From the cell containing the given text, extract its center point as (x, y) coordinate. 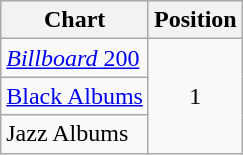
1 (195, 96)
Position (195, 20)
Jazz Albums (75, 134)
Billboard 200 (75, 58)
Black Albums (75, 96)
Chart (75, 20)
